Output the (x, y) coordinate of the center of the cell containing the given text.  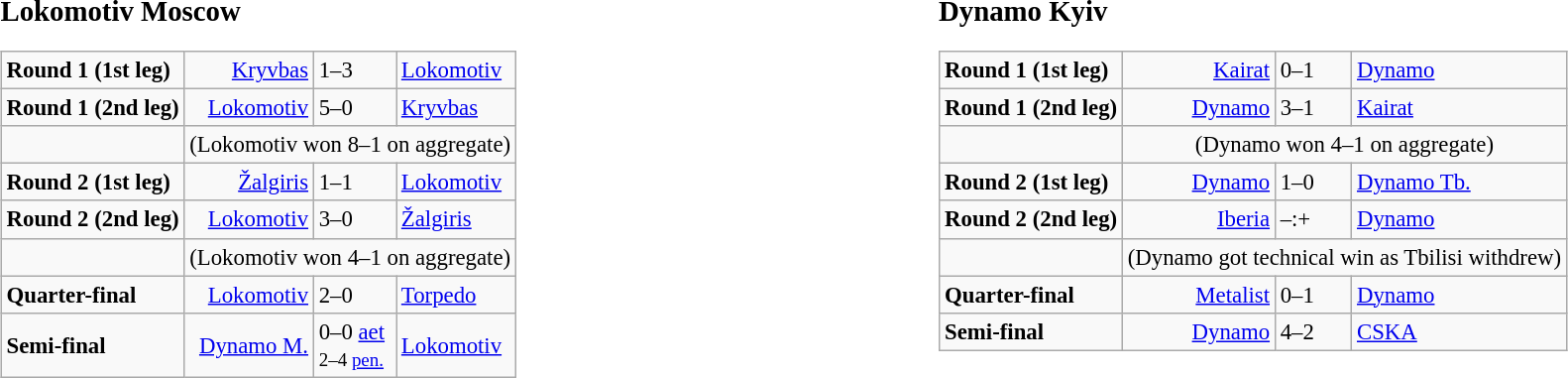
2–0 (355, 295)
–:+ (1312, 219)
1–1 (355, 183)
(Lokomotiv won 8–1 on aggregate) (351, 145)
Torpedo (456, 295)
1–0 (1312, 183)
3–0 (355, 219)
Dynamo Tb. (1459, 183)
(Dynamo won 4–1 on aggregate) (1344, 145)
CSKA (1459, 331)
Iberia (1198, 219)
0–0 aet 2–4 pen. (355, 345)
Metalist (1198, 295)
3–1 (1312, 108)
(Lokomotiv won 4–1 on aggregate) (351, 257)
1–3 (355, 70)
(Dynamo got technical win as Tbilisi withdrew) (1344, 257)
5–0 (355, 108)
4–2 (1312, 331)
Dynamo M. (249, 345)
